Detect which cell encompasses the target text, then output its (x, y) center coordinate. 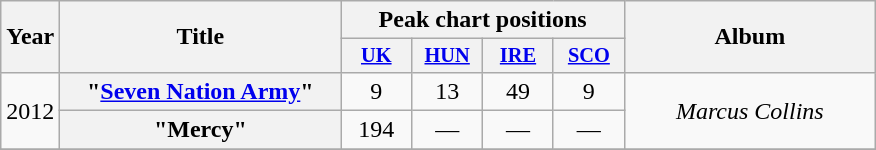
2012 (30, 110)
Peak chart positions (482, 20)
Year (30, 37)
HUN (448, 56)
Title (200, 37)
49 (518, 91)
"Mercy" (200, 130)
Album (750, 37)
IRE (518, 56)
SCO (588, 56)
194 (376, 130)
"Seven Nation Army" (200, 91)
UK (376, 56)
Marcus Collins (750, 110)
13 (448, 91)
